Search for the cell housing the specified text and yield its (X, Y) center coordinate. 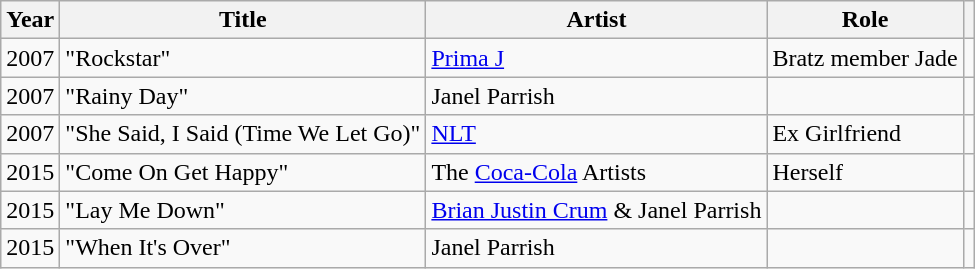
"Rainy Day" (243, 96)
Year (30, 20)
"Come On Get Happy" (243, 172)
NLT (596, 134)
Title (243, 20)
Brian Justin Crum & Janel Parrish (596, 210)
The Coca-Cola Artists (596, 172)
Bratz member Jade (865, 58)
"Rockstar" (243, 58)
Ex Girlfriend (865, 134)
Role (865, 20)
Herself (865, 172)
"When It's Over" (243, 248)
"She Said, I Said (Time We Let Go)" (243, 134)
"Lay Me Down" (243, 210)
Artist (596, 20)
Prima J (596, 58)
